Provide the (x, y) coordinate of the cell's center where the given text is located.  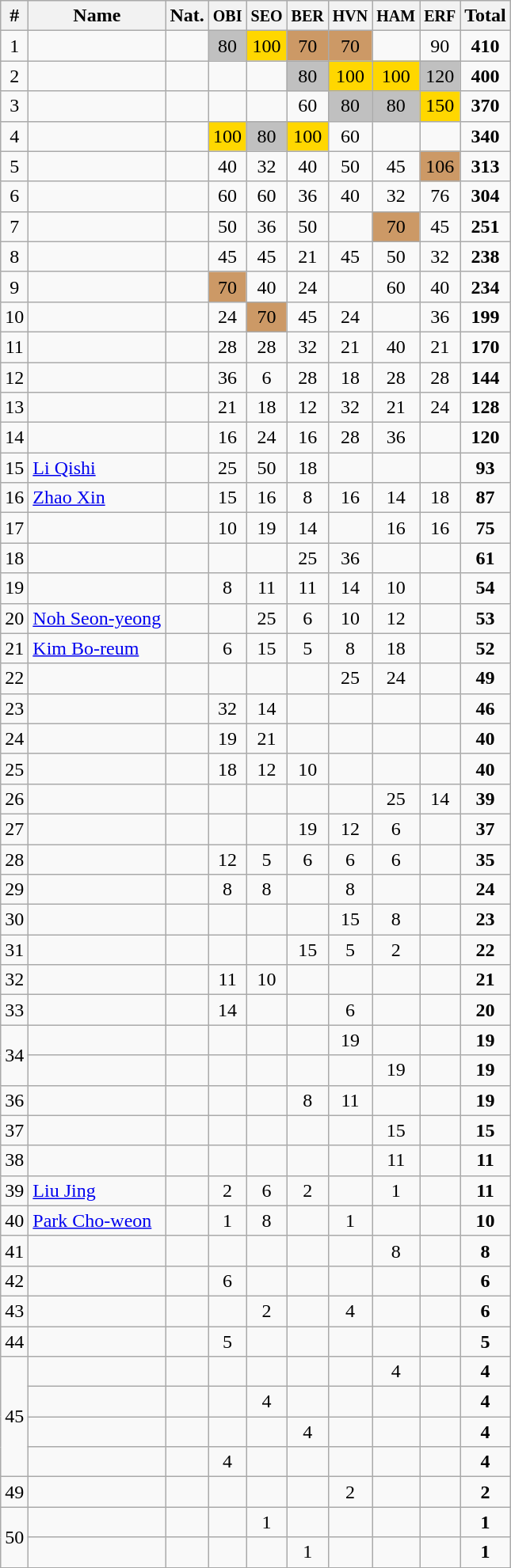
199 (486, 317)
35 (486, 859)
106 (440, 166)
42 (14, 1281)
30 (14, 920)
251 (486, 226)
52 (486, 648)
HAM (396, 16)
Kim Bo-reum (97, 648)
313 (486, 166)
34 (14, 1055)
144 (486, 378)
410 (486, 46)
BER (307, 16)
Li Qishi (97, 468)
170 (486, 347)
9 (14, 287)
53 (486, 618)
3 (14, 106)
46 (486, 708)
17 (14, 528)
43 (14, 1311)
7 (14, 226)
370 (486, 106)
HVN (350, 16)
41 (14, 1251)
304 (486, 196)
93 (486, 468)
Park Cho-weon (97, 1221)
27 (14, 829)
76 (440, 196)
ERF (440, 16)
234 (486, 287)
44 (14, 1342)
61 (486, 558)
SEO (266, 16)
33 (14, 1010)
OBI (227, 16)
128 (486, 408)
87 (486, 498)
Total (486, 16)
Liu Jing (97, 1190)
13 (14, 408)
Noh Seon-yeong (97, 618)
238 (486, 256)
400 (486, 76)
75 (486, 528)
Nat. (187, 16)
# (14, 16)
340 (486, 136)
Zhao Xin (97, 498)
26 (14, 799)
90 (440, 46)
38 (14, 1160)
150 (440, 106)
29 (14, 890)
31 (14, 950)
54 (486, 588)
Name (97, 16)
